Provide the (x, y) coordinate of the cell's center where the given text is located.  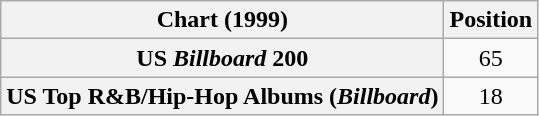
Position (491, 20)
18 (491, 96)
65 (491, 58)
US Billboard 200 (222, 58)
US Top R&B/Hip-Hop Albums (Billboard) (222, 96)
Chart (1999) (222, 20)
